Find where the given text appears and provide that cell's center as (x, y) coordinate. 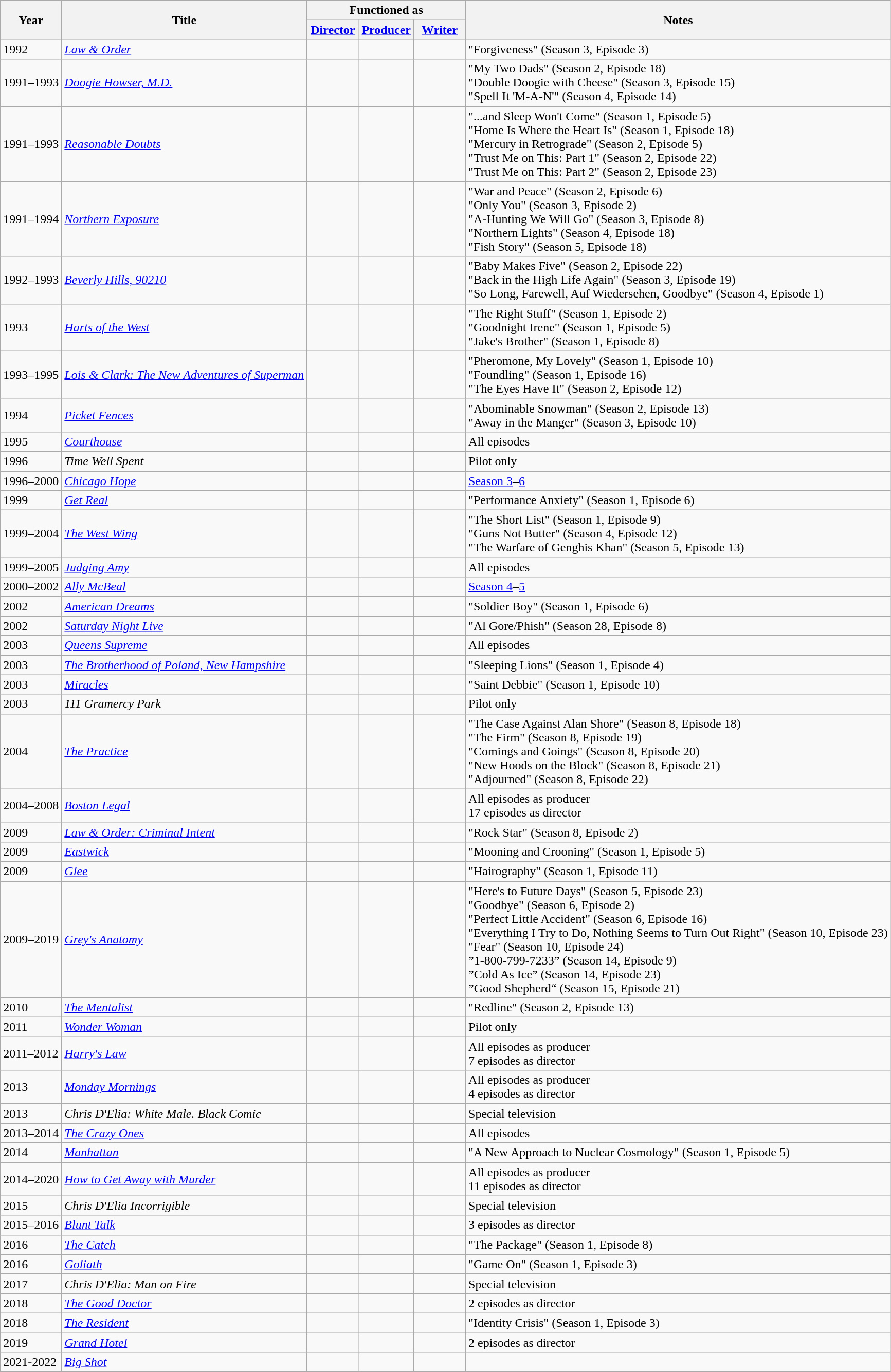
How to Get Away with Murder (184, 1179)
Grey's Anatomy (184, 939)
"The Package" (Season 1, Episode 8) (679, 1245)
Courthouse (184, 441)
1996–2000 (31, 480)
The Mentalist (184, 1008)
1999–2005 (31, 567)
The Catch (184, 1245)
2011 (31, 1027)
Harts of the West (184, 327)
"A New Approach to Nuclear Cosmology" (Season 1, Episode 5) (679, 1153)
"Hairography" (Season 1, Episode 11) (679, 871)
"Abominable Snowman" (Season 2, Episode 13)"Away in the Manger" (Season 3, Episode 10) (679, 415)
Doogie Howser, M.D. (184, 83)
Wonder Woman (184, 1027)
Chicago Hope (184, 480)
Season 3–6 (679, 480)
"Saint Debbie" (Season 1, Episode 10) (679, 684)
2000–2002 (31, 587)
American Dreams (184, 606)
2019 (31, 1343)
1992–1993 (31, 280)
"The Short List" (Season 1, Episode 9)"Guns Not Butter" (Season 4, Episode 12)"The Warfare of Genghis Khan" (Season 5, Episode 13) (679, 534)
"Al Gore/Phish" (Season 28, Episode 8) (679, 626)
1991–1994 (31, 219)
Chris D'Elia: Man on Fire (184, 1284)
2015 (31, 1206)
1999–2004 (31, 534)
"Pheromone, My Lovely" (Season 1, Episode 10)"Foundling" (Season 1, Episode 16)"The Eyes Have It" (Season 2, Episode 12) (679, 375)
Time Well Spent (184, 461)
Ally McBeal (184, 587)
Judging Amy (184, 567)
"My Two Dads" (Season 2, Episode 18)"Double Doogie with Cheese" (Season 3, Episode 15)"Spell It 'M-A-N'" (Season 4, Episode 14) (679, 83)
Chris D'Elia: White Male. Black Comic (184, 1114)
"Mooning and Crooning" (Season 1, Episode 5) (679, 851)
2010 (31, 1008)
Chris D'Elia Incorrigible (184, 1206)
"Soldier Boy" (Season 1, Episode 6) (679, 606)
2021-2022 (31, 1362)
Writer (440, 30)
Grand Hotel (184, 1343)
Queens Supreme (184, 645)
Blunt Talk (184, 1225)
Lois & Clark: The New Adventures of Superman (184, 375)
2014–2020 (31, 1179)
"Sleeping Lions" (Season 1, Episode 4) (679, 665)
Beverly Hills, 90210 (184, 280)
Get Real (184, 500)
All episodes as producer11 episodes as director (679, 1179)
2004–2008 (31, 806)
1999 (31, 500)
Boston Legal (184, 806)
The West Wing (184, 534)
The Good Doctor (184, 1303)
The Practice (184, 751)
2011–2012 (31, 1053)
All episodes as producer7 episodes as director (679, 1053)
2004 (31, 751)
Year (31, 20)
2009–2019 (31, 939)
"Forgiveness" (Season 3, Episode 3) (679, 49)
"The Right Stuff" (Season 1, Episode 2)"Goodnight Irene" (Season 1, Episode 5)"Jake's Brother" (Season 1, Episode 8) (679, 327)
Functioned as (387, 10)
All episodes as producer17 episodes as director (679, 806)
The Resident (184, 1323)
"Performance Anxiety" (Season 1, Episode 6) (679, 500)
"Game On" (Season 1, Episode 3) (679, 1264)
"Rock Star" (Season 8, Episode 2) (679, 832)
Harry's Law (184, 1053)
Manhattan (184, 1153)
1993–1995 (31, 375)
1995 (31, 441)
Northern Exposure (184, 219)
Notes (679, 20)
111 Gramercy Park (184, 704)
2015–2016 (31, 1225)
All episodes as producer4 episodes as director (679, 1087)
Law & Order (184, 49)
Picket Fences (184, 415)
Law & Order: Criminal Intent (184, 832)
The Brotherhood of Poland, New Hampshire (184, 665)
"Identity Crisis" (Season 1, Episode 3) (679, 1323)
The Crazy Ones (184, 1133)
1994 (31, 415)
Glee (184, 871)
1992 (31, 49)
1993 (31, 327)
2014 (31, 1153)
2017 (31, 1284)
2013–2014 (31, 1133)
Reasonable Doubts (184, 144)
Miracles (184, 684)
Season 4–5 (679, 587)
Title (184, 20)
Director (333, 30)
Producer (387, 30)
1996 (31, 461)
3 episodes as director (679, 1225)
Saturday Night Live (184, 626)
Eastwick (184, 851)
Big Shot (184, 1362)
Goliath (184, 1264)
Monday Mornings (184, 1087)
"Redline" (Season 2, Episode 13) (679, 1008)
